Return [X, Y] of the center of cell containing provided text 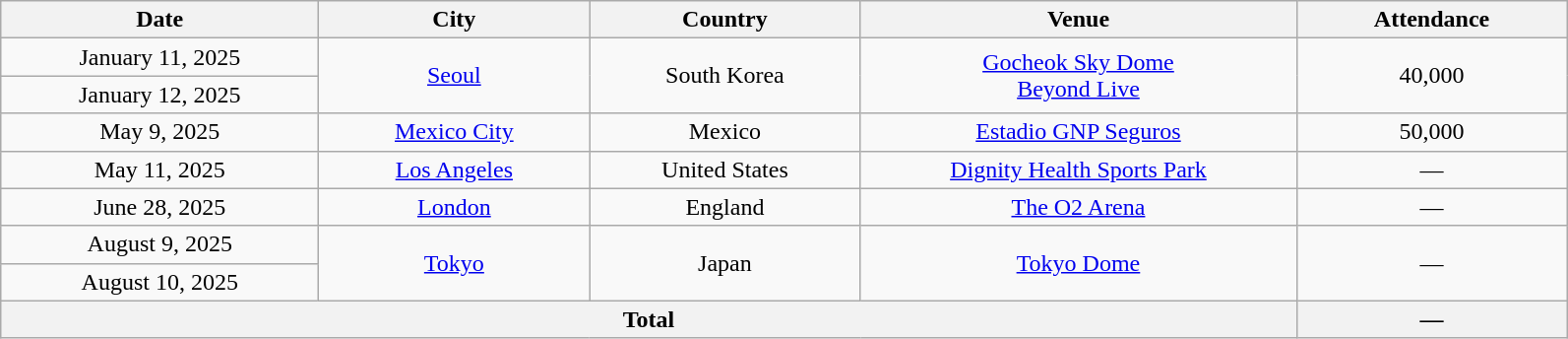
England [724, 207]
January 11, 2025 [159, 57]
Los Angeles [455, 169]
Seoul [455, 76]
January 12, 2025 [159, 95]
Date [159, 20]
August 9, 2025 [159, 244]
United States [724, 169]
Venue [1079, 20]
August 10, 2025 [159, 282]
The O2 Arena [1079, 207]
Mexico [724, 132]
Gocheok Sky DomeBeyond Live [1079, 76]
City [455, 20]
May 11, 2025 [159, 169]
Estadio GNP Seguros [1079, 132]
Total [649, 319]
Tokyo [455, 263]
May 9, 2025 [159, 132]
London [455, 207]
50,000 [1431, 132]
Dignity Health Sports Park [1079, 169]
Japan [724, 263]
Country [724, 20]
Attendance [1431, 20]
Mexico City [455, 132]
June 28, 2025 [159, 207]
Tokyo Dome [1079, 263]
40,000 [1431, 76]
South Korea [724, 76]
